From the cell containing the given text, extract its center point as (X, Y) coordinate. 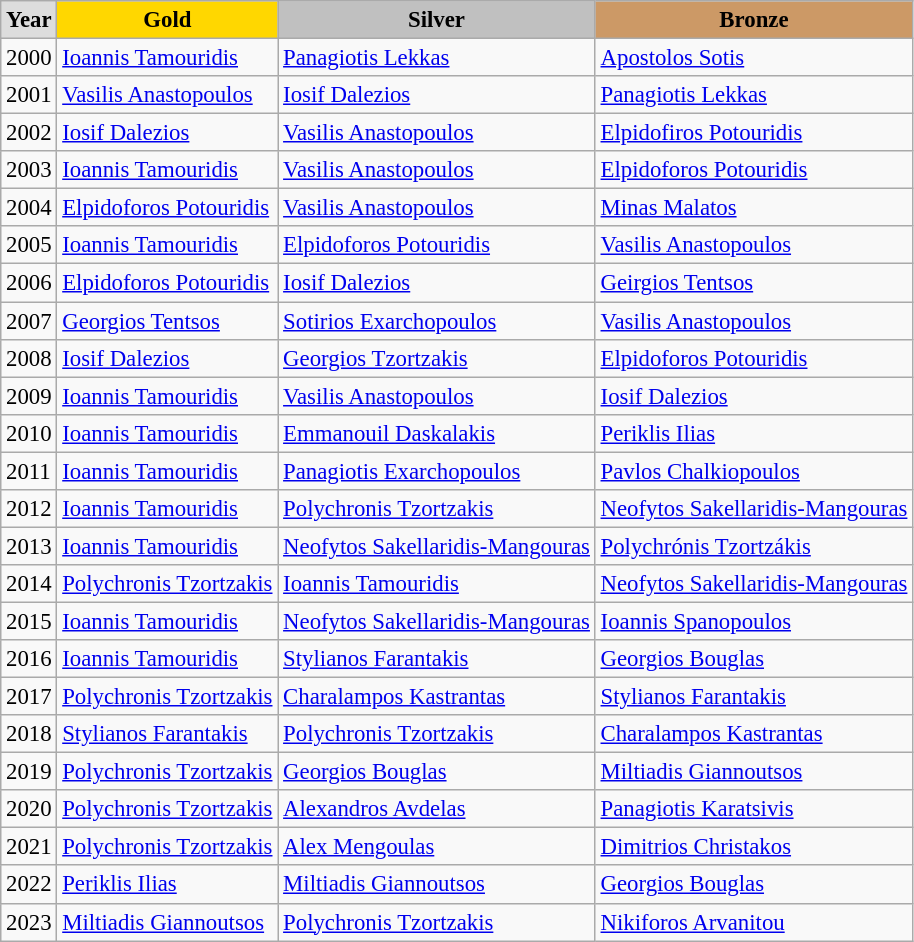
2013 (29, 546)
Apostolos Sotis (754, 58)
2008 (29, 358)
Panagiotis Exarchopoulos (436, 471)
2019 (29, 772)
Ioannis Spanopoulos (754, 621)
Sotirios Exarchopoulos (436, 321)
2005 (29, 245)
2021 (29, 847)
2012 (29, 509)
2003 (29, 170)
2011 (29, 471)
Emmanouil Daskalakis (436, 433)
2010 (29, 433)
2000 (29, 58)
Georgios Tzortzakis (436, 358)
Minas Malatos (754, 208)
2001 (29, 95)
Polychrónis Tzortzákis (754, 546)
Silver (436, 20)
Gold (168, 20)
2002 (29, 133)
Bronze (754, 20)
Elpidofiros Potouridis (754, 133)
2017 (29, 697)
Dimitrios Christakos (754, 847)
2009 (29, 396)
2015 (29, 621)
2018 (29, 734)
2023 (29, 922)
Georgios Tentsos (168, 321)
2007 (29, 321)
2022 (29, 885)
Pavlos Chalkiopoulos (754, 471)
Alexandros Avdelas (436, 809)
2006 (29, 283)
Alex Mengoulas (436, 847)
Panagiotis Karatsivis (754, 809)
2014 (29, 584)
2016 (29, 659)
Geirgios Tentsos (754, 283)
2004 (29, 208)
Year (29, 20)
2020 (29, 809)
Nikiforos Arvanitou (754, 922)
